Determine the (X, Y) coordinate at the center of the cell enclosing the given text.  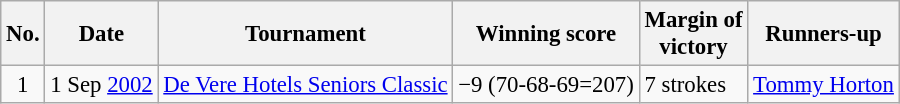
Winning score (546, 34)
Margin ofvictory (694, 34)
No. (23, 34)
−9 (70-68-69=207) (546, 85)
Tournament (306, 34)
Runners-up (824, 34)
Tommy Horton (824, 85)
Date (102, 34)
1 Sep 2002 (102, 85)
1 (23, 85)
De Vere Hotels Seniors Classic (306, 85)
7 strokes (694, 85)
